Return [X, Y] of the center of cell containing provided text 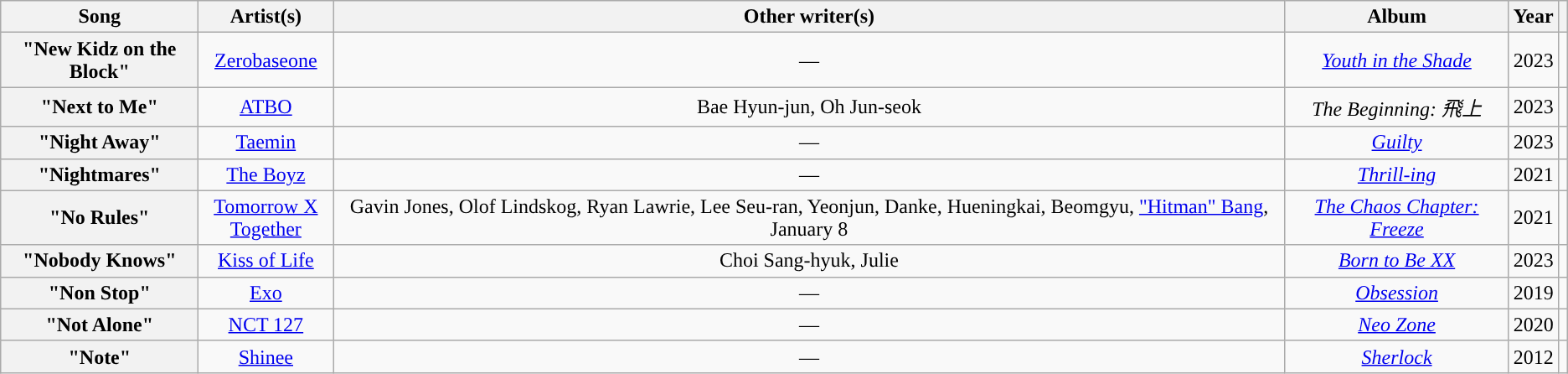
Youth in the Shade [1397, 60]
Shinee [266, 356]
2019 [1533, 293]
"Night Away" [100, 143]
"New Kidz on the Block" [100, 60]
2020 [1533, 325]
Exo [266, 293]
Sherlock [1397, 356]
Born to Be XX [1397, 261]
"Not Alone" [100, 325]
Song [100, 17]
"No Rules" [100, 218]
Guilty [1397, 143]
The Boyz [266, 174]
Other writer(s) [809, 17]
The Chaos Chapter: Freeze [1397, 218]
ATBO [266, 107]
Obsession [1397, 293]
Thrill-ing [1397, 174]
Tomorrow X Together [266, 218]
Choi Sang-hyuk, Julie [809, 261]
Year [1533, 17]
Taemin [266, 143]
"Non Stop" [100, 293]
Album [1397, 17]
Kiss of Life [266, 261]
Bae Hyun-jun, Oh Jun-seok [809, 107]
"Next to Me" [100, 107]
NCT 127 [266, 325]
"Nightmares" [100, 174]
2012 [1533, 356]
The Beginning: 飛上 [1397, 107]
"Note" [100, 356]
Artist(s) [266, 17]
"Nobody Knows" [100, 261]
Gavin Jones, Olof Lindskog, Ryan Lawrie, Lee Seu-ran, Yeonjun, Danke, Hueningkai, Beomgyu, "Hitman" Bang, January 8 [809, 218]
Neo Zone [1397, 325]
Zerobaseone [266, 60]
